Find where the given text appears and provide that cell's center as [x, y] coordinate. 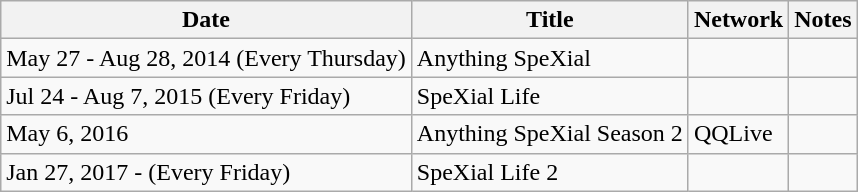
Notes [823, 20]
QQLive [738, 134]
May 27 - Aug 28, 2014 (Every Thursday) [206, 58]
SpeXial Life 2 [550, 172]
May 6, 2016 [206, 134]
Anything SpeXial [550, 58]
Anything SpeXial Season 2 [550, 134]
Date [206, 20]
Jul 24 - Aug 7, 2015 (Every Friday) [206, 96]
Jan 27, 2017 - (Every Friday) [206, 172]
Title [550, 20]
SpeXial Life [550, 96]
Network [738, 20]
